Provide the [X, Y] coordinate of the cell's center where the given text is located.  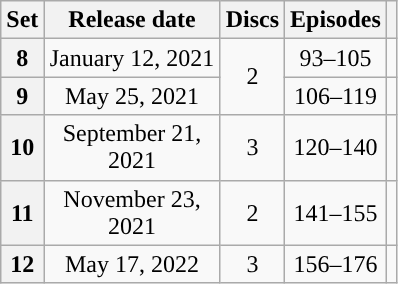
120–140 [336, 148]
Discs [252, 20]
8 [22, 58]
September 21, 2021 [132, 148]
May 17, 2022 [132, 264]
9 [22, 96]
106–119 [336, 96]
11 [22, 212]
12 [22, 264]
Episodes [336, 20]
10 [22, 148]
Release date [132, 20]
156–176 [336, 264]
January 12, 2021 [132, 58]
May 25, 2021 [132, 96]
Set [22, 20]
November 23, 2021 [132, 212]
93–105 [336, 58]
141–155 [336, 212]
